Find where the given text appears and provide that cell's center as (x, y) coordinate. 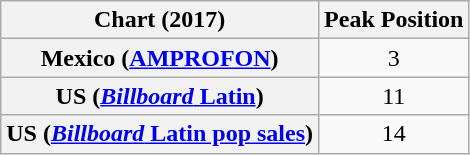
3 (394, 58)
US (Billboard Latin pop sales) (160, 134)
Chart (2017) (160, 20)
US (Billboard Latin) (160, 96)
Mexico (AMPROFON) (160, 58)
14 (394, 134)
11 (394, 96)
Peak Position (394, 20)
